Find where the given text appears and provide that cell's center as (X, Y) coordinate. 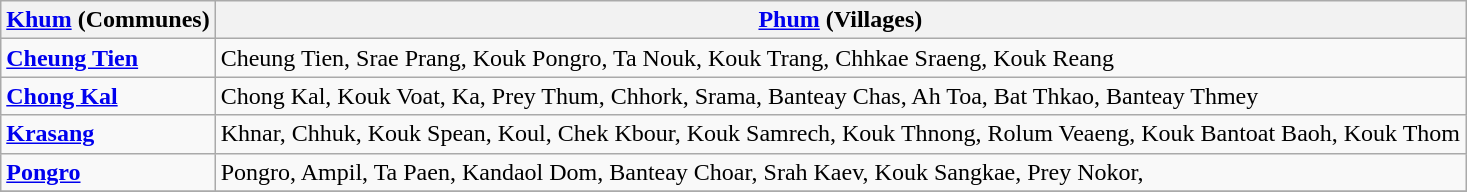
Khnar, Chhuk, Kouk Spean, Koul, Chek Kbour, Kouk Samrech, Kouk Thnong, Rolum Veaeng, Kouk Bantoat Baoh, Kouk Thom (840, 134)
Krasang (108, 134)
Khum (Communes) (108, 20)
Cheung Tien, Srae Prang, Kouk Pongro, Ta Nouk, Kouk Trang, Chhkae Sraeng, Kouk Reang (840, 58)
Pongro (108, 172)
Chong Kal, Kouk Voat, Ka, Prey Thum, Chhork, Srama, Banteay Chas, Ah Toa, Bat Thkao, Banteay Thmey (840, 96)
Phum (Villages) (840, 20)
Cheung Tien (108, 58)
Chong Kal (108, 96)
Pongro, Ampil, Ta Paen, Kandaol Dom, Banteay Choar, Srah Kaev, Kouk Sangkae, Prey Nokor, (840, 172)
